Find where the given text appears and provide that cell's center as (X, Y) coordinate. 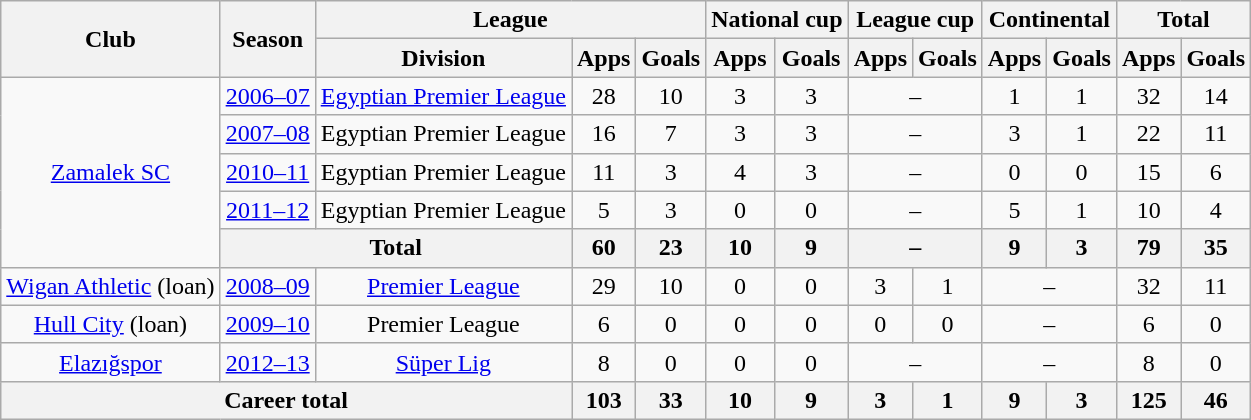
15 (1148, 172)
Club (110, 39)
2010–11 (268, 172)
Career total (286, 400)
League (510, 20)
Süper Lig (443, 362)
125 (1148, 400)
14 (1216, 96)
7 (671, 134)
National cup (777, 20)
60 (604, 248)
2007–08 (268, 134)
League cup (915, 20)
46 (1216, 400)
29 (604, 286)
Wigan Athletic (loan) (110, 286)
2009–10 (268, 324)
Season (268, 39)
22 (1148, 134)
2011–12 (268, 210)
Elazığspor (110, 362)
35 (1216, 248)
23 (671, 248)
16 (604, 134)
79 (1148, 248)
2008–09 (268, 286)
Hull City (loan) (110, 324)
103 (604, 400)
2012–13 (268, 362)
33 (671, 400)
Zamalek SC (110, 172)
2006–07 (268, 96)
Division (443, 58)
Continental (1049, 20)
28 (604, 96)
